For the text-containing cell, return its midpoint in (x, y) coordinate format. 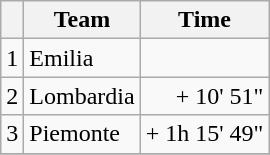
Time (204, 20)
+ 1h 15' 49" (204, 134)
Emilia (82, 58)
+ 10' 51" (204, 96)
2 (12, 96)
Team (82, 20)
Lombardia (82, 96)
3 (12, 134)
Piemonte (82, 134)
1 (12, 58)
